Capture the cell that displays the provided text and extract its [x, y] central coordinate. 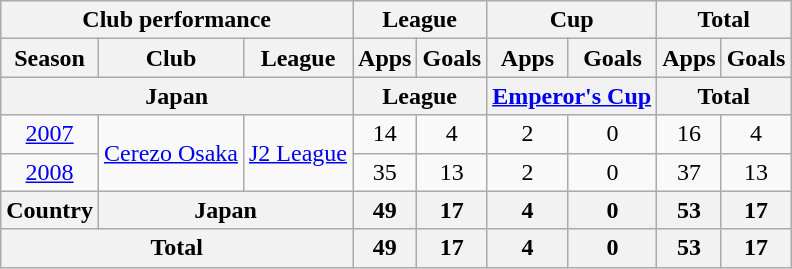
Emperor's Cup [572, 96]
2008 [50, 172]
Country [50, 210]
Cup [572, 20]
35 [385, 172]
Cerezo Osaka [170, 153]
Season [50, 58]
2007 [50, 134]
16 [689, 134]
14 [385, 134]
Club performance [177, 20]
J2 League [298, 153]
37 [689, 172]
Club [170, 58]
